Provide the [X, Y] coordinate of the cell's center where the given text is located.  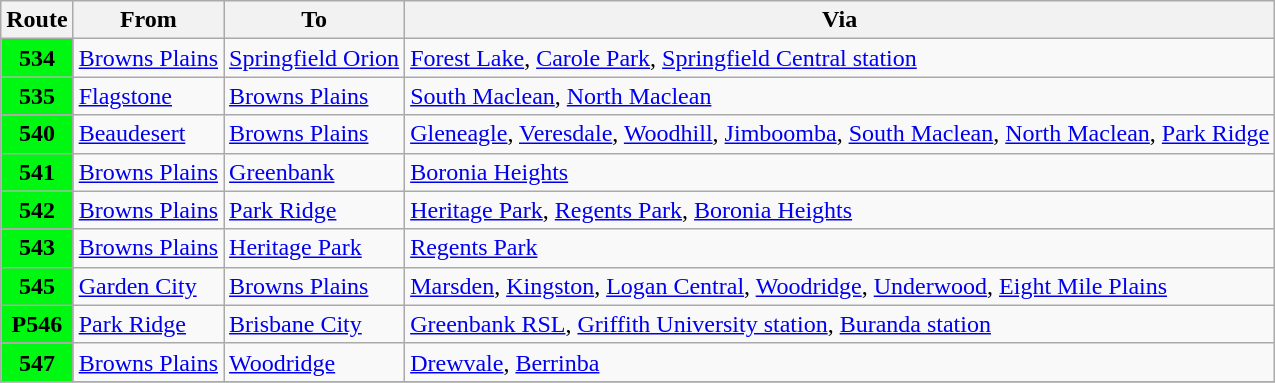
Route [37, 20]
Springfield Orion [314, 58]
534 [37, 58]
South Maclean, North Maclean [840, 96]
Woodridge [314, 362]
Brisbane City [314, 324]
547 [37, 362]
Regents Park [840, 248]
Heritage Park, Regents Park, Boronia Heights [840, 210]
Boronia Heights [840, 172]
545 [37, 286]
535 [37, 96]
543 [37, 248]
To [314, 20]
Heritage Park [314, 248]
Flagstone [148, 96]
Greenbank [314, 172]
Beaudesert [148, 134]
Drewvale, Berrinba [840, 362]
P546 [37, 324]
Greenbank RSL, Griffith University station, Buranda station [840, 324]
541 [37, 172]
Marsden, Kingston, Logan Central, Woodridge, Underwood, Eight Mile Plains [840, 286]
540 [37, 134]
Gleneagle, Veresdale, Woodhill, Jimboomba, South Maclean, North Maclean, Park Ridge [840, 134]
Garden City [148, 286]
Forest Lake, Carole Park, Springfield Central station [840, 58]
Via [840, 20]
542 [37, 210]
From [148, 20]
